Extract the [x, y] coordinate from the center of the cell holding the provided text.  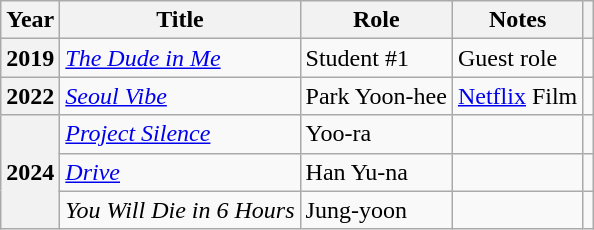
You Will Die in 6 Hours [180, 210]
Seoul Vibe [180, 96]
Park Yoon-hee [376, 96]
2022 [30, 96]
2024 [30, 172]
Yoo-ra [376, 134]
Notes [517, 20]
Project Silence [180, 134]
Title [180, 20]
Netflix Film [517, 96]
2019 [30, 58]
Jung-yoon [376, 210]
Drive [180, 172]
Year [30, 20]
The Dude in Me [180, 58]
Guest role [517, 58]
Han Yu-na [376, 172]
Student #1 [376, 58]
Role [376, 20]
